Scan for the cell matching the given text and deliver its [x, y] coordinate at center. 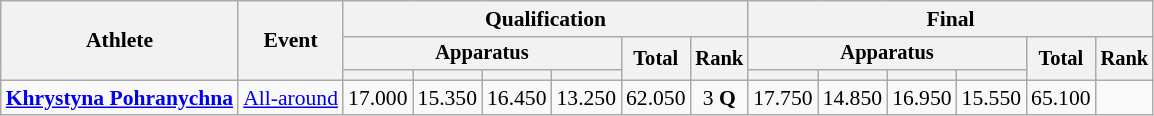
17.000 [378, 98]
15.350 [448, 98]
14.850 [852, 98]
13.250 [586, 98]
Athlete [120, 40]
16.950 [922, 98]
17.750 [782, 98]
Qualification [546, 19]
15.550 [992, 98]
Event [290, 40]
All-around [290, 98]
62.050 [656, 98]
Final [950, 19]
3 Q [719, 98]
16.450 [516, 98]
Khrystyna Pohranychna [120, 98]
65.100 [1060, 98]
